Provide the (x, y) coordinate of the cell's center where the given text is located.  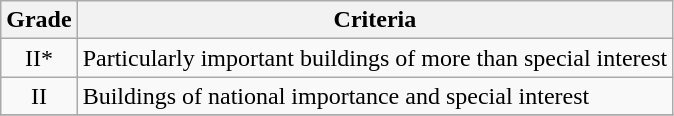
II (39, 96)
Criteria (375, 20)
Grade (39, 20)
II* (39, 58)
Buildings of national importance and special interest (375, 96)
Particularly important buildings of more than special interest (375, 58)
